Extract the [X, Y] coordinate from the center of the cell holding the provided text.  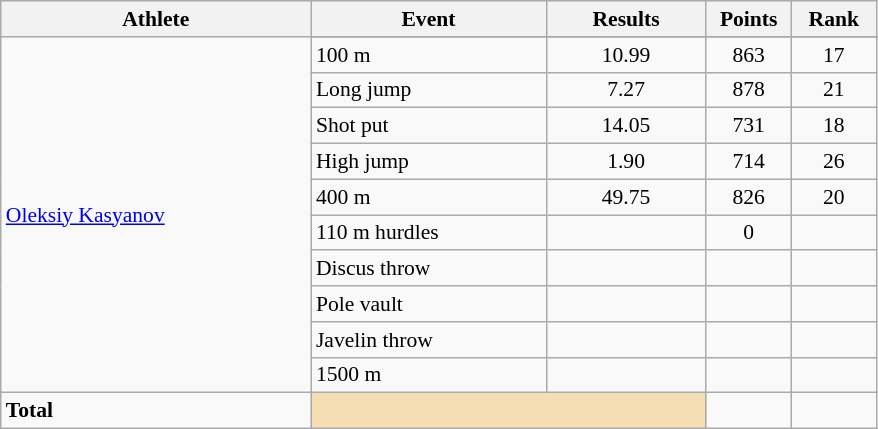
Event [428, 19]
1.90 [626, 162]
7.27 [626, 90]
400 m [428, 197]
Points [748, 19]
826 [748, 197]
0 [748, 233]
Discus throw [428, 269]
Javelin throw [428, 340]
17 [834, 55]
1500 m [428, 375]
878 [748, 90]
High jump [428, 162]
Long jump [428, 90]
Results [626, 19]
Oleksiy Kasyanov [156, 215]
Pole vault [428, 304]
731 [748, 126]
110 m hurdles [428, 233]
20 [834, 197]
100 m [428, 55]
10.99 [626, 55]
Total [156, 411]
714 [748, 162]
14.05 [626, 126]
Athlete [156, 19]
49.75 [626, 197]
21 [834, 90]
26 [834, 162]
863 [748, 55]
Shot put [428, 126]
18 [834, 126]
Rank [834, 19]
